Detect which cell encompasses the target text, then output its [X, Y] center coordinate. 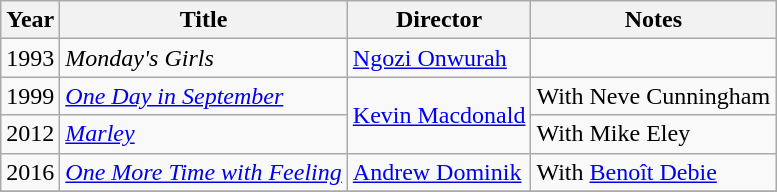
With Neve Cunningham [654, 96]
1993 [30, 58]
Andrew Dominik [439, 172]
1999 [30, 96]
Ngozi Onwurah [439, 58]
With Mike Eley [654, 134]
Monday's Girls [204, 58]
Director [439, 20]
One Day in September [204, 96]
Year [30, 20]
2016 [30, 172]
Notes [654, 20]
Title [204, 20]
With Benoît Debie [654, 172]
Kevin Macdonald [439, 115]
Marley [204, 134]
One More Time with Feeling [204, 172]
2012 [30, 134]
